Determine the (X, Y) coordinate at the center of the cell enclosing the given text.  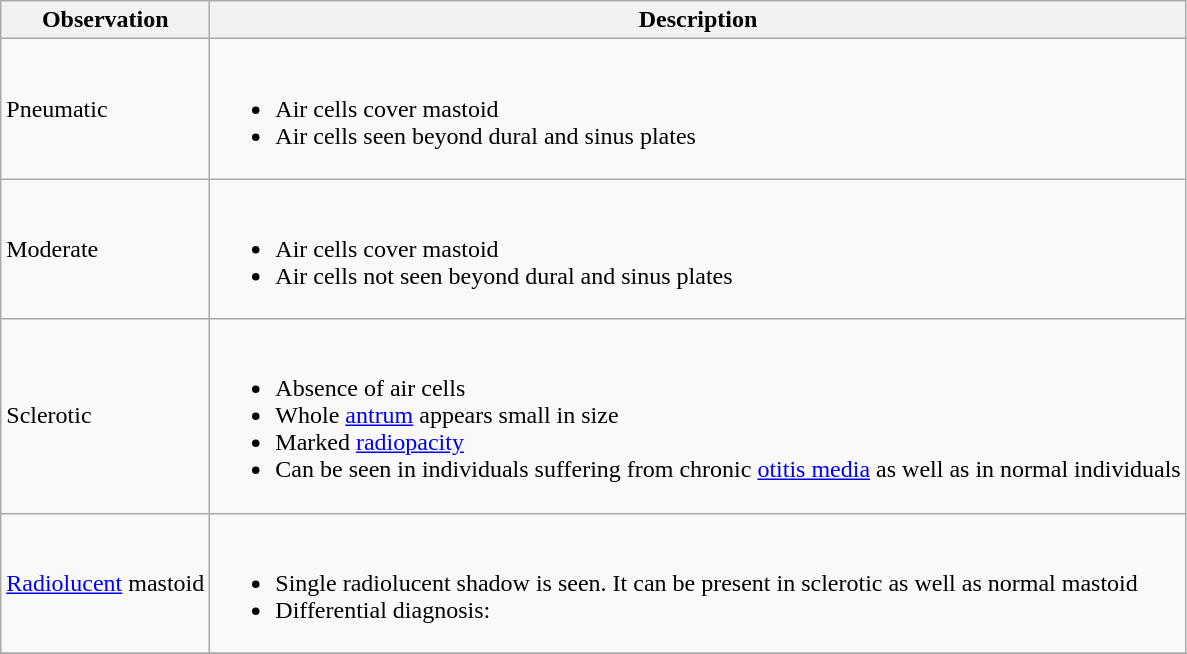
Sclerotic (106, 416)
Moderate (106, 249)
Description (698, 20)
Radiolucent mastoid (106, 583)
Air cells cover mastoidAir cells not seen beyond dural and sinus plates (698, 249)
Single radiolucent shadow is seen. It can be present in sclerotic as well as normal mastoidDifferential diagnosis: (698, 583)
Air cells cover mastoidAir cells seen beyond dural and sinus plates (698, 109)
Pneumatic (106, 109)
Observation (106, 20)
